Detect which cell encompasses the target text, then output its [X, Y] center coordinate. 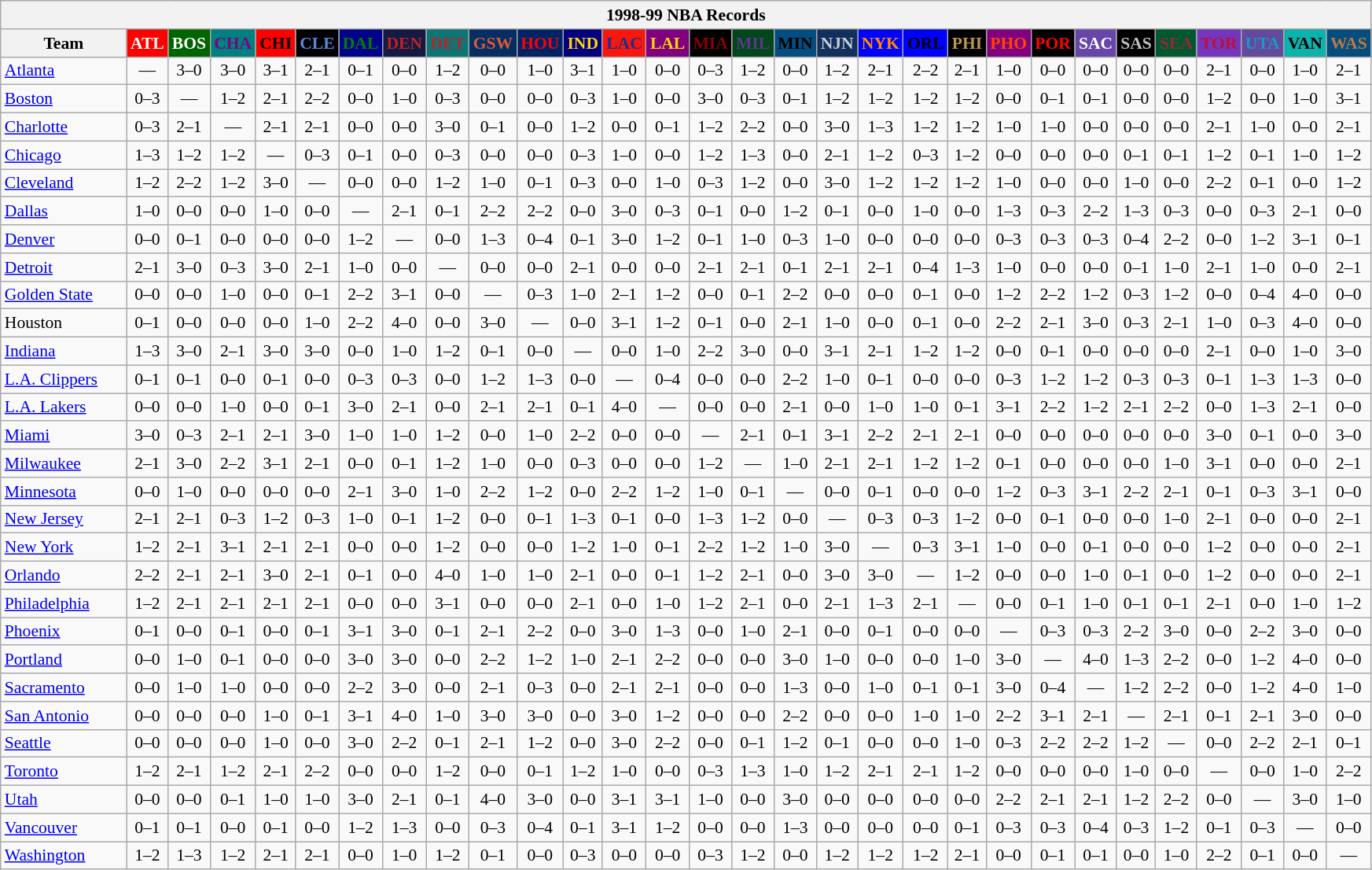
Team [64, 43]
VAN [1305, 43]
Utah [64, 800]
IND [583, 43]
Detroit [64, 267]
PHO [1008, 43]
CHA [233, 43]
HOU [539, 43]
Denver [64, 239]
TOR [1219, 43]
ORL [926, 43]
DAL [361, 43]
Portland [64, 660]
DEN [404, 43]
Sacramento [64, 688]
PHI [967, 43]
Philadelphia [64, 603]
Golden State [64, 295]
Chicago [64, 155]
Minnesota [64, 492]
SEA [1176, 43]
Miami [64, 436]
1998-99 NBA Records [686, 15]
Atlanta [64, 71]
Milwaukee [64, 463]
WAS [1349, 43]
LAL [668, 43]
Dallas [64, 212]
Cleveland [64, 183]
SAS [1136, 43]
L.A. Clippers [64, 379]
New York [64, 547]
Orlando [64, 576]
MIN [795, 43]
UTA [1263, 43]
ATL [148, 43]
New Jersey [64, 519]
MIL [753, 43]
DET [448, 43]
Indiana [64, 352]
SAC [1096, 43]
L.A. Lakers [64, 407]
Toronto [64, 772]
San Antonio [64, 716]
LAC [624, 43]
NJN [837, 43]
Washington [64, 856]
GSW [494, 43]
Charlotte [64, 127]
BOS [189, 43]
MIA [710, 43]
Houston [64, 323]
POR [1053, 43]
CHI [275, 43]
Phoenix [64, 632]
CLE [318, 43]
Seattle [64, 743]
Boston [64, 99]
NYK [881, 43]
Vancouver [64, 828]
